Identify which cell holds the provided text, then report its [x, y] central coordinate. 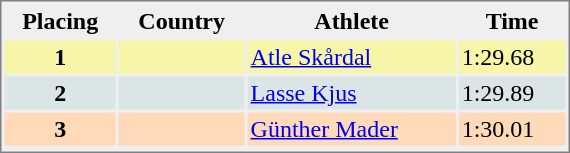
Country [182, 20]
3 [60, 128]
1 [60, 56]
2 [60, 92]
Time [512, 20]
Lasse Kjus [352, 92]
Placing [60, 20]
Atle Skårdal [352, 56]
Günther Mader [352, 128]
1:29.89 [512, 92]
Athlete [352, 20]
1:29.68 [512, 56]
1:30.01 [512, 128]
